Output the (x, y) coordinate of the center of the cell containing the given text.  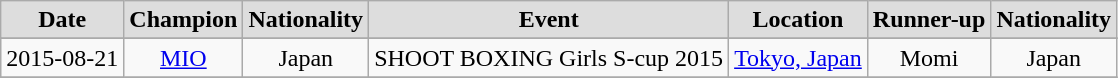
Tokyo, Japan (798, 58)
Date (62, 20)
Momi (929, 58)
Location (798, 20)
2015-08-21 (62, 58)
Event (549, 20)
SHOOT BOXING Girls S-cup 2015 (549, 58)
Champion (184, 20)
MIO (184, 58)
Runner-up (929, 20)
